Provide the [x, y] coordinate of the cell's center where the given text is located.  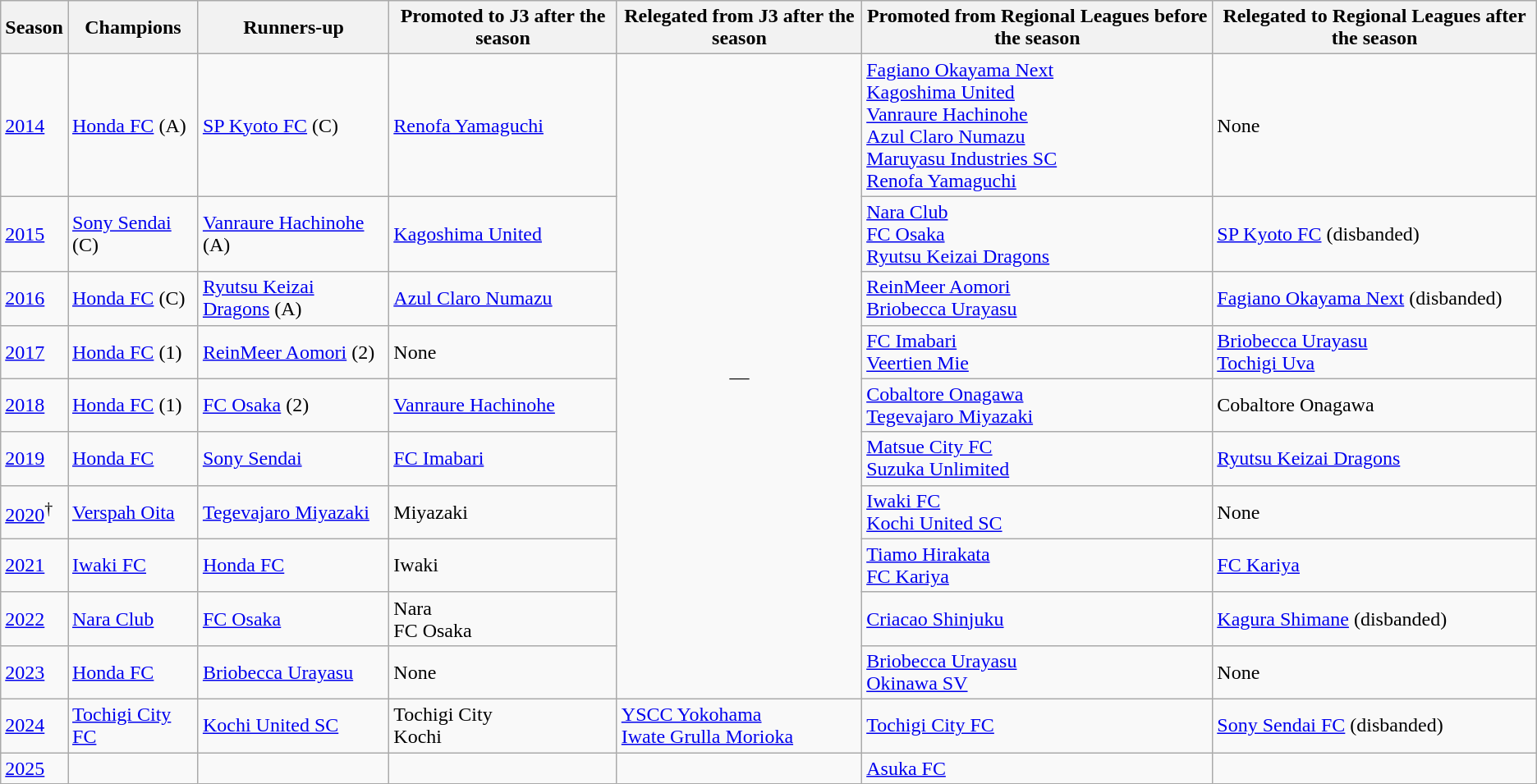
2020† [34, 512]
Relegated to Regional Leagues after the season [1374, 28]
Vanraure Hachinohe (A) [293, 234]
— [739, 377]
Azul Claro Numazu [502, 299]
Runners-up [293, 28]
2025 [34, 768]
Tiamo HirakataFC Kariya [1038, 565]
Matsue City FCSuzuka Unlimited [1038, 458]
SP Kyoto FC (disbanded) [1374, 234]
2014 [34, 125]
Honda FC (C) [133, 299]
Briobecca Urayasu [293, 672]
2019 [34, 458]
Renofa Yamaguchi [502, 125]
ReinMeer Aomori (2) [293, 351]
Verspah Oita [133, 512]
Tegevajaro Miyazaki [293, 512]
2016 [34, 299]
Season [34, 28]
FC Osaka [293, 619]
Miyazaki [502, 512]
Promoted from Regional Leagues before the season [1038, 28]
Kagoshima United [502, 234]
Briobecca UrayasuTochigi Uva [1374, 351]
Kochi United SC [293, 726]
Champions [133, 28]
Vanraure Hachinohe [502, 406]
Tochigi City Kochi [502, 726]
Iwaki [502, 565]
Briobecca UrayasuOkinawa SV [1038, 672]
Ryutsu Keizai Dragons (A) [293, 299]
SP Kyoto FC (C) [293, 125]
Ryutsu Keizai Dragons [1374, 458]
Promoted to J3 after the season [502, 28]
Sony Sendai FC (disbanded) [1374, 726]
Sony Sendai (C) [133, 234]
Relegated from J3 after the season [739, 28]
ReinMeer AomoriBriobecca Urayasu [1038, 299]
Iwaki FCKochi United SC [1038, 512]
FC Imabari Veertien Mie [1038, 351]
Fagiano Okayama NextKagoshima UnitedVanraure HachinoheAzul Claro NumazuMaruyasu Industries SCRenofa Yamaguchi [1038, 125]
YSCC Yokohama Iwate Grulla Morioka [739, 726]
2015 [34, 234]
NaraFC Osaka [502, 619]
Kagura Shimane (disbanded) [1374, 619]
FC Kariya [1374, 565]
2023 [34, 672]
Fagiano Okayama Next (disbanded) [1374, 299]
2024 [34, 726]
Nara ClubFC OsakaRyutsu Keizai Dragons [1038, 234]
Criacao Shinjuku [1038, 619]
Cobaltore Onagawa [1374, 406]
Cobaltore OnagawaTegevajaro Miyazaki [1038, 406]
FC Osaka (2) [293, 406]
Honda FC (A) [133, 125]
FC Imabari [502, 458]
Nara Club [133, 619]
2021 [34, 565]
2017 [34, 351]
Iwaki FC [133, 565]
2018 [34, 406]
Sony Sendai [293, 458]
2022 [34, 619]
Asuka FC [1038, 768]
